Scan for the cell matching the given text and deliver its [X, Y] coordinate at center. 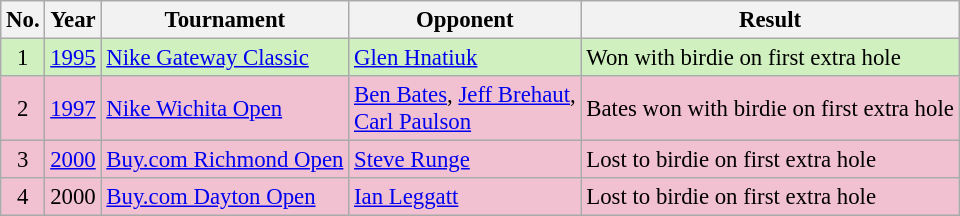
Nike Gateway Classic [225, 58]
Steve Runge [465, 160]
Result [770, 20]
Nike Wichita Open [225, 108]
Won with birdie on first extra hole [770, 58]
Buy.com Richmond Open [225, 160]
Ian Leggatt [465, 197]
Buy.com Dayton Open [225, 197]
1 [23, 58]
Glen Hnatiuk [465, 58]
3 [23, 160]
4 [23, 197]
Opponent [465, 20]
1995 [73, 58]
Ben Bates, Jeff Brehaut, Carl Paulson [465, 108]
1997 [73, 108]
Bates won with birdie on first extra hole [770, 108]
Tournament [225, 20]
Year [73, 20]
2 [23, 108]
No. [23, 20]
